Locate the cell with the specified text and output its (X, Y) center coordinate. 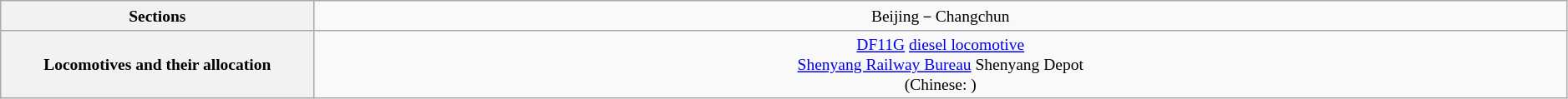
Beijing－Changchun (941, 16)
Sections (157, 16)
Locomotives and their allocation (157, 65)
DF11G diesel locomotiveShenyang Railway Bureau Shenyang Depot(Chinese: ) (941, 65)
